From the cell containing the given text, extract its center point as [x, y] coordinate. 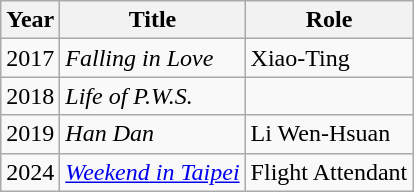
Xiao-Ting [329, 58]
Year [30, 20]
Role [329, 20]
Life of P.W.S. [152, 96]
Weekend in Taipei [152, 172]
Falling in Love [152, 58]
2018 [30, 96]
2024 [30, 172]
Flight Attendant [329, 172]
Han Dan [152, 134]
2017 [30, 58]
2019 [30, 134]
Li Wen-Hsuan [329, 134]
Title [152, 20]
